Return (x, y) of the center of cell containing provided text 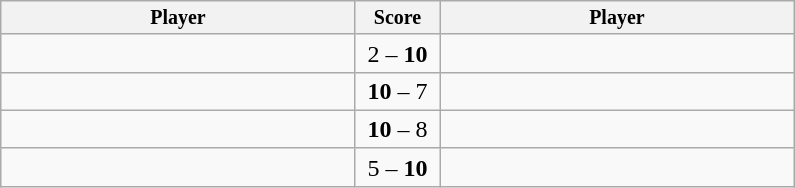
2 – 10 (397, 53)
10 – 8 (397, 129)
Score (397, 18)
10 – 7 (397, 91)
5 – 10 (397, 167)
